Return [x, y] of the center of cell containing provided text 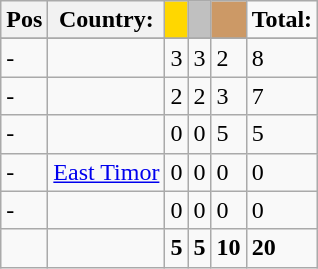
7 [282, 96]
Total: [282, 20]
East Timor [106, 172]
8 [282, 58]
Country: [106, 20]
Pos [24, 20]
20 [282, 248]
10 [228, 248]
